Return the (x, y) coordinate for the center point of the cell that contains the specified text.  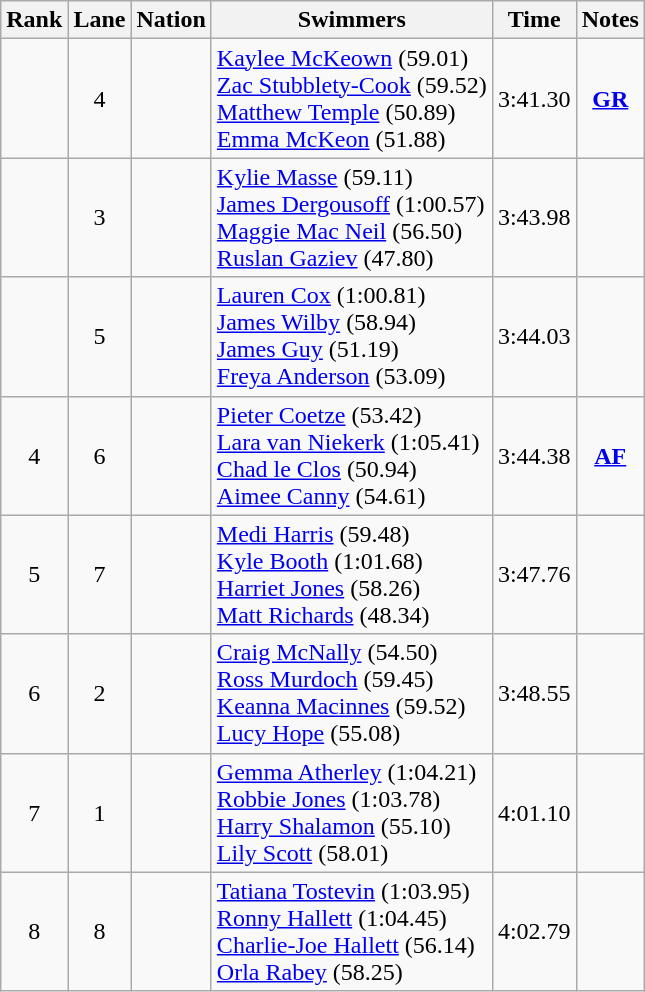
Notes (610, 20)
AF (610, 456)
3 (100, 218)
Lauren Cox (1:00.81)James Wilby (58.94)James Guy (51.19)Freya Anderson (53.09) (352, 336)
Nation (171, 20)
Swimmers (352, 20)
2 (100, 694)
Kaylee McKeown (59.01)Zac Stubblety-Cook (59.52)Matthew Temple (50.89)Emma McKeon (51.88) (352, 98)
Gemma Atherley (1:04.21)Robbie Jones (1:03.78)Harry Shalamon (55.10)Lily Scott (58.01) (352, 812)
Medi Harris (59.48)Kyle Booth (1:01.68)Harriet Jones (58.26)Matt Richards (48.34) (352, 574)
Pieter Coetze (53.42)Lara van Niekerk (1:05.41)Chad le Clos (50.94)Aimee Canny (54.61) (352, 456)
Time (534, 20)
4:02.79 (534, 932)
Rank (34, 20)
3:48.55 (534, 694)
3:43.98 (534, 218)
1 (100, 812)
Tatiana Tostevin (1:03.95)Ronny Hallett (1:04.45)Charlie-Joe Hallett (56.14)Orla Rabey (58.25) (352, 932)
3:44.38 (534, 456)
4:01.10 (534, 812)
Craig McNally (54.50)Ross Murdoch (59.45)Keanna Macinnes (59.52)Lucy Hope (55.08) (352, 694)
Lane (100, 20)
3:41.30 (534, 98)
GR (610, 98)
Kylie Masse (59.11)James Dergousoff (1:00.57)Maggie Mac Neil (56.50)Ruslan Gaziev (47.80) (352, 218)
3:44.03 (534, 336)
3:47.76 (534, 574)
